Scan for the cell matching the given text and deliver its [X, Y] coordinate at center. 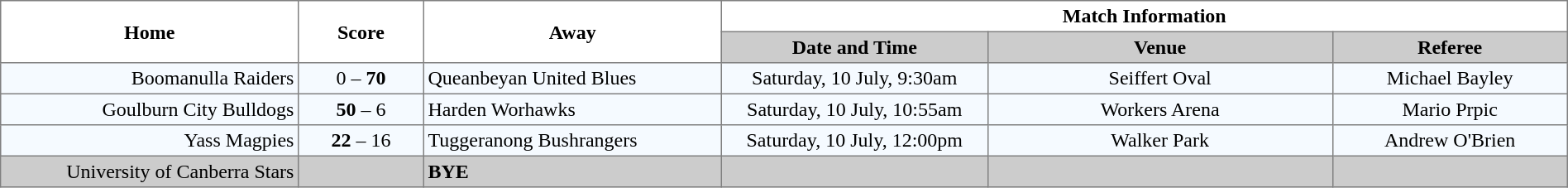
Yass Magpies [150, 141]
Harden Worhawks [572, 109]
Mario Prpic [1450, 109]
Boomanulla Raiders [150, 79]
50 – 6 [361, 109]
Queanbeyan United Blues [572, 79]
0 – 70 [361, 79]
BYE [572, 171]
Venue [1159, 47]
Workers Arena [1159, 109]
Saturday, 10 July, 12:00pm [854, 141]
Seiffert Oval [1159, 79]
Goulburn City Bulldogs [150, 109]
Saturday, 10 July, 9:30am [854, 79]
Away [572, 31]
Andrew O'Brien [1450, 141]
Date and Time [854, 47]
Match Information [1145, 17]
Michael Bayley [1450, 79]
Saturday, 10 July, 10:55am [854, 109]
Score [361, 31]
Home [150, 31]
Tuggeranong Bushrangers [572, 141]
University of Canberra Stars [150, 171]
Walker Park [1159, 141]
Referee [1450, 47]
22 – 16 [361, 141]
